Identify which cell holds the provided text, then report its (x, y) central coordinate. 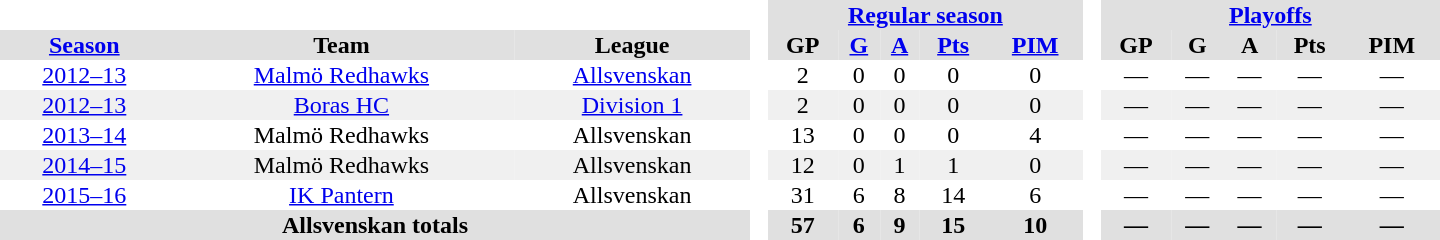
IK Pantern (342, 195)
15 (953, 225)
13 (802, 135)
12 (802, 165)
31 (802, 195)
Allsvenskan totals (375, 225)
2013–14 (84, 135)
9 (900, 225)
2015–16 (84, 195)
10 (1035, 225)
2014–15 (84, 165)
8 (900, 195)
League (632, 45)
57 (802, 225)
Playoffs (1270, 15)
Division 1 (632, 105)
Regular season (925, 15)
Season (84, 45)
4 (1035, 135)
14 (953, 195)
Boras HC (342, 105)
Team (342, 45)
